Capture the cell that displays the provided text and extract its (x, y) central coordinate. 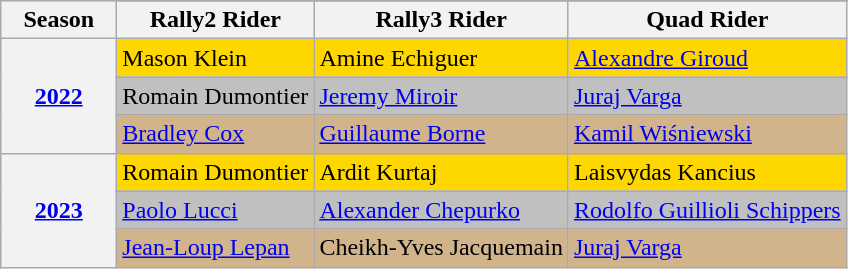
Alexandre Giroud (707, 58)
Season (59, 20)
Kamil Wiśniewski (707, 134)
Amine Echiguer (442, 58)
Laisvydas Kancius (707, 172)
Jean-Loup Lepan (216, 248)
Rally3 Rider (442, 20)
Jeremy Miroir (442, 96)
Cheikh-Yves Jacquemain (442, 248)
Mason Klein (216, 58)
Rodolfo Guillioli Schippers (707, 210)
Ardit Kurtaj (442, 172)
Bradley Cox (216, 134)
Guillaume Borne (442, 134)
2022 (59, 96)
Alexander Chepurko (442, 210)
2023 (59, 210)
Paolo Lucci (216, 210)
Rally2 Rider (216, 20)
Quad Rider (707, 20)
